Locate the cell with the specified text and output its [X, Y] center coordinate. 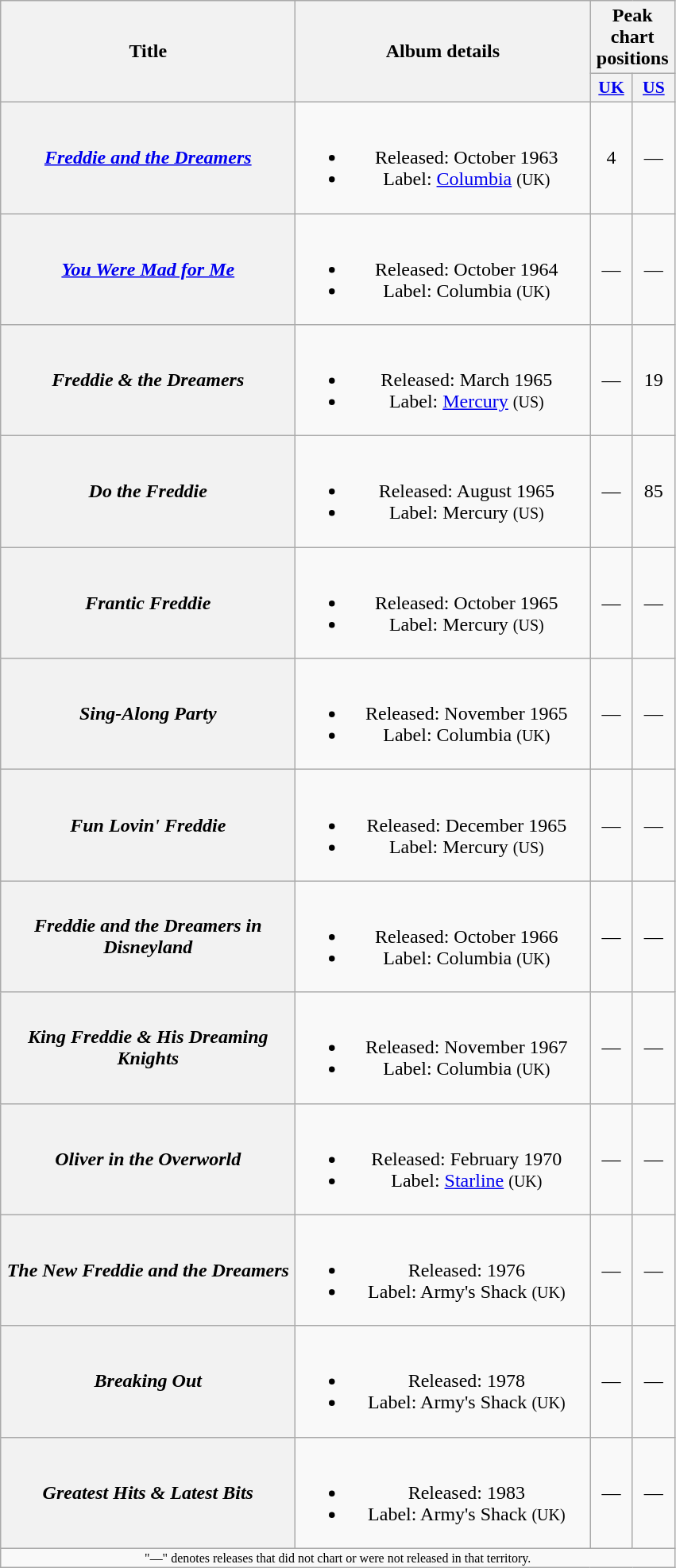
Released: October 1966Label: Columbia (UK) [443, 937]
4 [612, 157]
You Were Mad for Me [148, 268]
Album details [443, 52]
Do the Freddie [148, 492]
Released: March 1965Label: Mercury (US) [443, 380]
Fun Lovin' Freddie [148, 825]
Released: October 1963Label: Columbia (UK) [443, 157]
19 [653, 380]
Sing-Along Party [148, 714]
Released: 1976Label: Army's Shack (UK) [443, 1270]
Released: November 1967Label: Columbia (UK) [443, 1048]
Frantic Freddie [148, 603]
King Freddie & His Dreaming Knights [148, 1048]
Breaking Out [148, 1381]
Released: November 1965Label: Columbia (UK) [443, 714]
Freddie & the Dreamers [148, 380]
Greatest Hits & Latest Bits [148, 1493]
UK [612, 88]
"—" denotes releases that did not chart or were not released in that territory. [338, 1558]
Peak chart positions [632, 37]
Released: October 1964Label: Columbia (UK) [443, 268]
Released: October 1965Label: Mercury (US) [443, 603]
Released: February 1970Label: Starline (UK) [443, 1159]
Oliver in the Overworld [148, 1159]
Freddie and the Dreamers [148, 157]
Released: 1978Label: Army's Shack (UK) [443, 1381]
US [653, 88]
Released: August 1965Label: Mercury (US) [443, 492]
The New Freddie and the Dreamers [148, 1270]
Title [148, 52]
85 [653, 492]
Freddie and the Dreamers in Disneyland [148, 937]
Released: 1983Label: Army's Shack (UK) [443, 1493]
Released: December 1965Label: Mercury (US) [443, 825]
